Search for the cell housing the specified text and yield its [x, y] center coordinate. 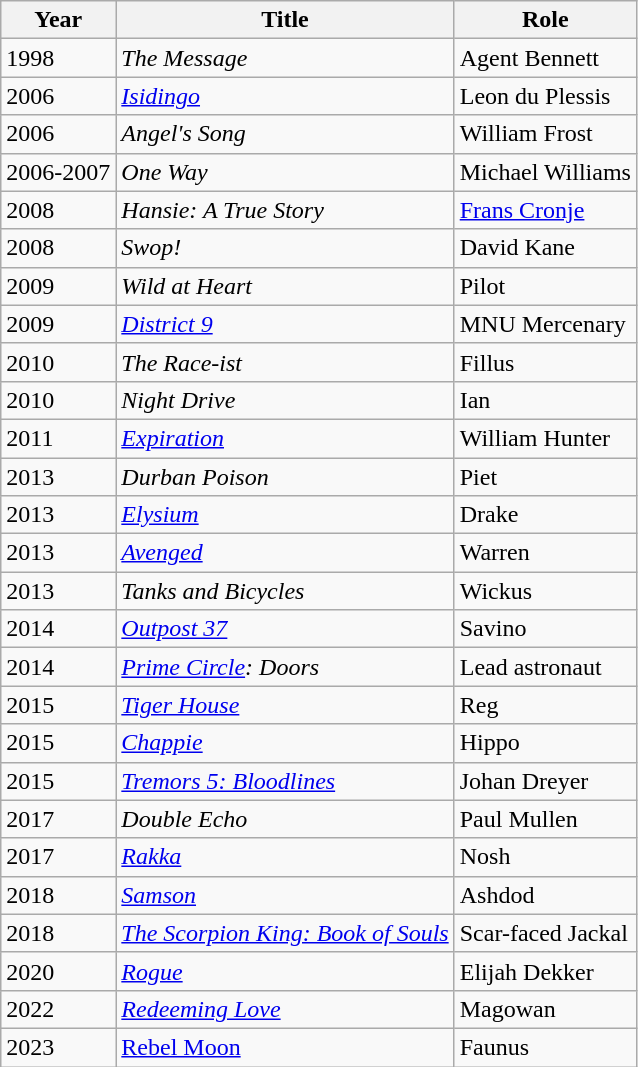
Tanks and Bicycles [285, 591]
Drake [545, 515]
Angel's Song [285, 134]
Samson [285, 895]
Pilot [545, 286]
Night Drive [285, 400]
Johan Dreyer [545, 781]
2020 [58, 971]
Expiration [285, 438]
Scar-faced Jackal [545, 933]
District 9 [285, 324]
Outpost 37 [285, 629]
The Scorpion King: Book of Souls [285, 933]
William Hunter [545, 438]
Warren [545, 553]
Elysium [285, 515]
Agent Bennett [545, 58]
Lead astronaut [545, 667]
Reg [545, 705]
Paul Mullen [545, 819]
Elijah Dekker [545, 971]
Michael Williams [545, 172]
Faunus [545, 1047]
Hansie: A True Story [285, 210]
Hippo [545, 743]
Rakka [285, 857]
2022 [58, 1009]
William Frost [545, 134]
2023 [58, 1047]
2011 [58, 438]
Leon du Plessis [545, 96]
Rebel Moon [285, 1047]
Rogue [285, 971]
Avenged [285, 553]
David Kane [545, 248]
Piet [545, 477]
Swop! [285, 248]
Isidingo [285, 96]
Year [58, 20]
Durban Poison [285, 477]
Title [285, 20]
Double Echo [285, 819]
1998 [58, 58]
Role [545, 20]
Tiger House [285, 705]
Ashdod [545, 895]
Ian [545, 400]
Fillus [545, 362]
One Way [285, 172]
The Race-ist [285, 362]
Prime Circle: Doors [285, 667]
Frans Cronje [545, 210]
MNU Mercenary [545, 324]
Wickus [545, 591]
Nosh [545, 857]
Savino [545, 629]
Chappie [285, 743]
Tremors 5: Bloodlines [285, 781]
The Message [285, 58]
2006-2007 [58, 172]
Redeeming Love [285, 1009]
Magowan [545, 1009]
Wild at Heart [285, 286]
